Pinpoint the cell where the given text exists, returning its [x, y] midpoint coordinate. 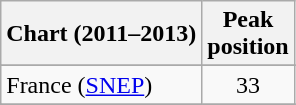
Chart (2011–2013) [102, 34]
France (SNEP) [102, 85]
Peakposition [248, 34]
33 [248, 85]
